Search for the cell housing the specified text and yield its (x, y) center coordinate. 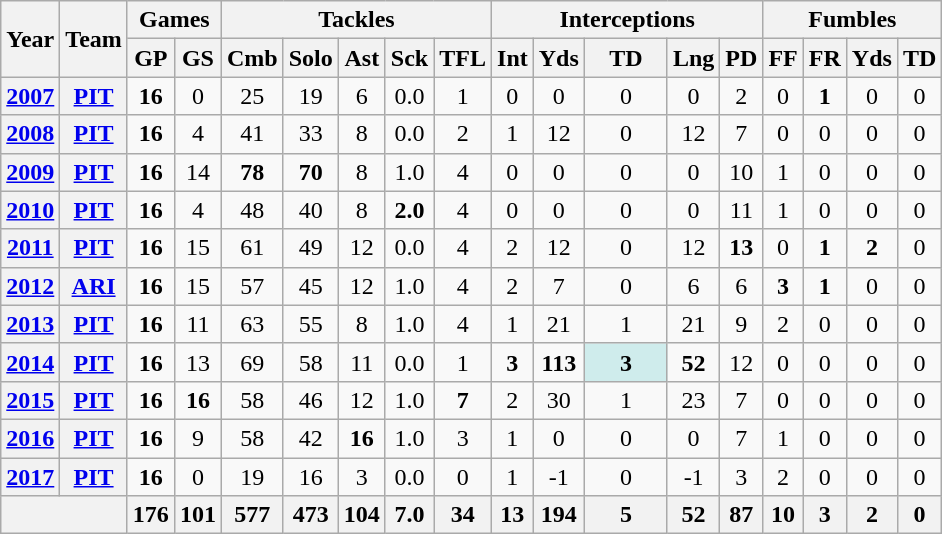
FR (824, 58)
2008 (30, 134)
Year (30, 39)
23 (693, 400)
Interceptions (628, 20)
473 (310, 515)
FF (783, 58)
45 (310, 286)
Sck (409, 58)
TFL (463, 58)
70 (310, 172)
577 (252, 515)
41 (252, 134)
34 (463, 515)
63 (252, 324)
Lng (693, 58)
Solo (310, 58)
PD (742, 58)
5 (626, 515)
2009 (30, 172)
Team (94, 39)
Games (174, 20)
2016 (30, 438)
61 (252, 248)
7.0 (409, 515)
49 (310, 248)
55 (310, 324)
30 (558, 400)
2010 (30, 210)
2017 (30, 477)
113 (558, 362)
33 (310, 134)
87 (742, 515)
176 (150, 515)
25 (252, 96)
101 (198, 515)
Int (513, 58)
104 (362, 515)
2007 (30, 96)
2015 (30, 400)
Ast (362, 58)
46 (310, 400)
78 (252, 172)
Fumbles (852, 20)
GS (198, 58)
2011 (30, 248)
69 (252, 362)
GP (150, 58)
42 (310, 438)
48 (252, 210)
40 (310, 210)
2013 (30, 324)
57 (252, 286)
Cmb (252, 58)
194 (558, 515)
2012 (30, 286)
Tackles (356, 20)
14 (198, 172)
2014 (30, 362)
ARI (94, 286)
2.0 (409, 210)
